Capture the cell that displays the provided text and extract its [x, y] central coordinate. 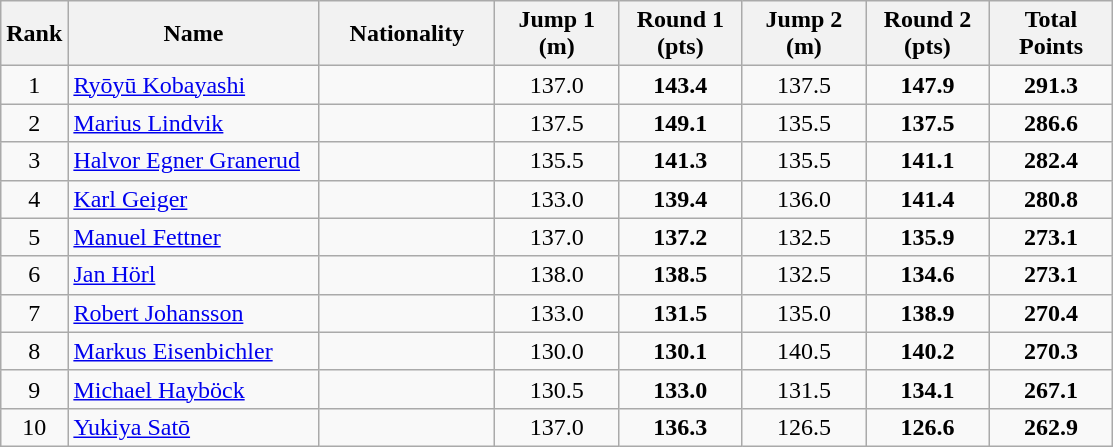
135.0 [804, 313]
140.5 [804, 351]
139.4 [681, 199]
Jump 1 (m) [557, 34]
270.3 [1051, 351]
Yukiya Satō [194, 427]
5 [34, 237]
130.1 [681, 351]
Halvor Egner Granerud [194, 161]
130.0 [557, 351]
138.0 [557, 275]
10 [34, 427]
141.3 [681, 161]
141.1 [928, 161]
136.0 [804, 199]
Nationality [407, 34]
Jan Hörl [194, 275]
126.5 [804, 427]
3 [34, 161]
Manuel Fettner [194, 237]
140.2 [928, 351]
9 [34, 389]
280.8 [1051, 199]
Ryōyū Kobayashi [194, 85]
Markus Eisenbichler [194, 351]
136.3 [681, 427]
286.6 [1051, 123]
6 [34, 275]
1 [34, 85]
7 [34, 313]
135.9 [928, 237]
262.9 [1051, 427]
267.1 [1051, 389]
2 [34, 123]
126.6 [928, 427]
Robert Johansson [194, 313]
4 [34, 199]
Jump 2 (m) [804, 34]
141.4 [928, 199]
Karl Geiger [194, 199]
138.5 [681, 275]
134.6 [928, 275]
291.3 [1051, 85]
147.9 [928, 85]
130.5 [557, 389]
8 [34, 351]
149.1 [681, 123]
134.1 [928, 389]
Round 2 (pts) [928, 34]
Round 1 (pts) [681, 34]
Marius Lindvik [194, 123]
Total Points [1051, 34]
Michael Hayböck [194, 389]
Name [194, 34]
Rank [34, 34]
270.4 [1051, 313]
282.4 [1051, 161]
137.2 [681, 237]
138.9 [928, 313]
143.4 [681, 85]
